Return (x, y) of the center of cell containing provided text 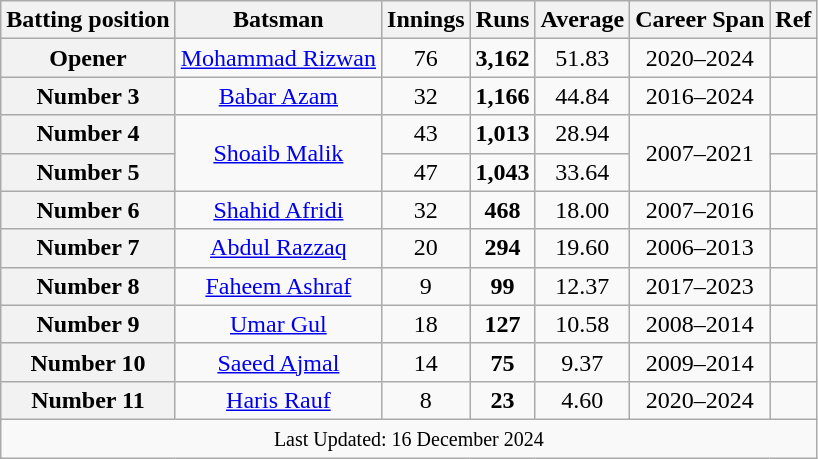
43 (426, 134)
294 (502, 248)
Saeed Ajmal (278, 362)
Faheem Ashraf (278, 286)
Shahid Afridi (278, 210)
Umar Gul (278, 324)
75 (502, 362)
18.00 (582, 210)
2017–2023 (700, 286)
Shoaib Malik (278, 153)
Haris Rauf (278, 400)
468 (502, 210)
76 (426, 58)
Number 11 (88, 400)
2007–2021 (700, 153)
4.60 (582, 400)
12.37 (582, 286)
18 (426, 324)
9 (426, 286)
2016–2024 (700, 96)
33.64 (582, 172)
Last Updated: 16 December 2024 (409, 438)
Runs (502, 20)
Average (582, 20)
1,043 (502, 172)
1,013 (502, 134)
2007–2016 (700, 210)
Number 5 (88, 172)
Babar Azam (278, 96)
2006–2013 (700, 248)
2009–2014 (700, 362)
Innings (426, 20)
Abdul Razzaq (278, 248)
2008–2014 (700, 324)
20 (426, 248)
99 (502, 286)
Opener (88, 58)
Number 8 (88, 286)
10.58 (582, 324)
Number 7 (88, 248)
47 (426, 172)
8 (426, 400)
Batsman (278, 20)
Number 6 (88, 210)
Career Span (700, 20)
Number 9 (88, 324)
Number 10 (88, 362)
44.84 (582, 96)
19.60 (582, 248)
51.83 (582, 58)
Mohammad Rizwan (278, 58)
9.37 (582, 362)
3,162 (502, 58)
127 (502, 324)
Ref (794, 20)
14 (426, 362)
28.94 (582, 134)
Number 3 (88, 96)
1,166 (502, 96)
Number 4 (88, 134)
Batting position (88, 20)
23 (502, 400)
